Extract the (X, Y) coordinate from the center of the cell holding the provided text.  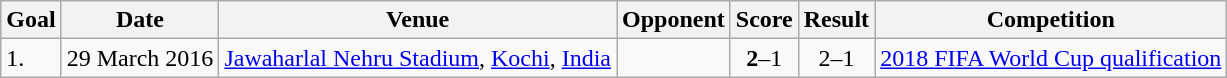
Result (836, 20)
Goal (31, 20)
Competition (1051, 20)
Jawaharlal Nehru Stadium, Kochi, India (418, 58)
Venue (418, 20)
Date (140, 20)
1. (31, 58)
Opponent (673, 20)
29 March 2016 (140, 58)
2018 FIFA World Cup qualification (1051, 58)
Score (764, 20)
